Capture the cell that displays the provided text and extract its (x, y) central coordinate. 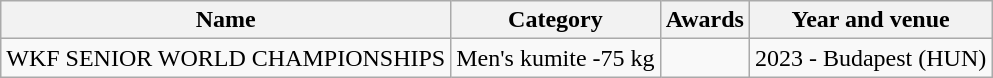
2023 - Budapest (HUN) (870, 58)
WKF SENIOR WORLD CHAMPIONSHIPS (226, 58)
Name (226, 20)
Men's kumite -75 kg (556, 58)
Awards (704, 20)
Category (556, 20)
Year and venue (870, 20)
